Return the [X, Y] coordinate for the center point of the cell that contains the specified text.  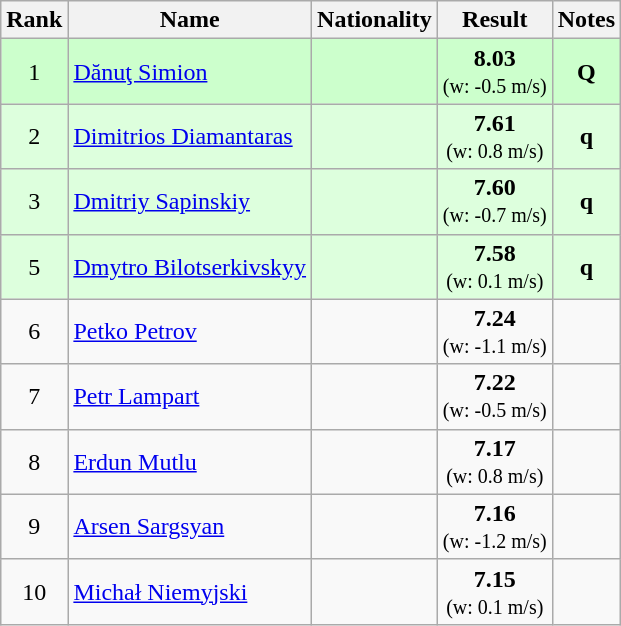
7.61(w: 0.8 m/s) [494, 136]
7.58(w: 0.1 m/s) [494, 266]
7.15(w: 0.1 m/s) [494, 592]
3 [34, 202]
Nationality [375, 20]
7.17(w: 0.8 m/s) [494, 462]
1 [34, 72]
Result [494, 20]
Petko Petrov [190, 332]
5 [34, 266]
Petr Lampart [190, 396]
2 [34, 136]
Dmytro Bilotserkivskyy [190, 266]
8 [34, 462]
7.60 (w: -0.7 m/s) [494, 202]
9 [34, 526]
Dimitrios Diamantaras [190, 136]
Erdun Mutlu [190, 462]
Rank [34, 20]
Dmitriy Sapinskiy [190, 202]
6 [34, 332]
7.24(w: -1.1 m/s) [494, 332]
Q [586, 72]
Dănuţ Simion [190, 72]
7.22(w: -0.5 m/s) [494, 396]
Arsen Sargsyan [190, 526]
7 [34, 396]
Notes [586, 20]
7.16(w: -1.2 m/s) [494, 526]
8.03(w: -0.5 m/s) [494, 72]
10 [34, 592]
Michał Niemyjski [190, 592]
Name [190, 20]
